Locate the cell with the specified text and output its [X, Y] center coordinate. 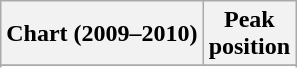
Peakposition [249, 34]
Chart (2009–2010) [102, 34]
